Output the [X, Y] coordinate of the center of the cell containing the given text.  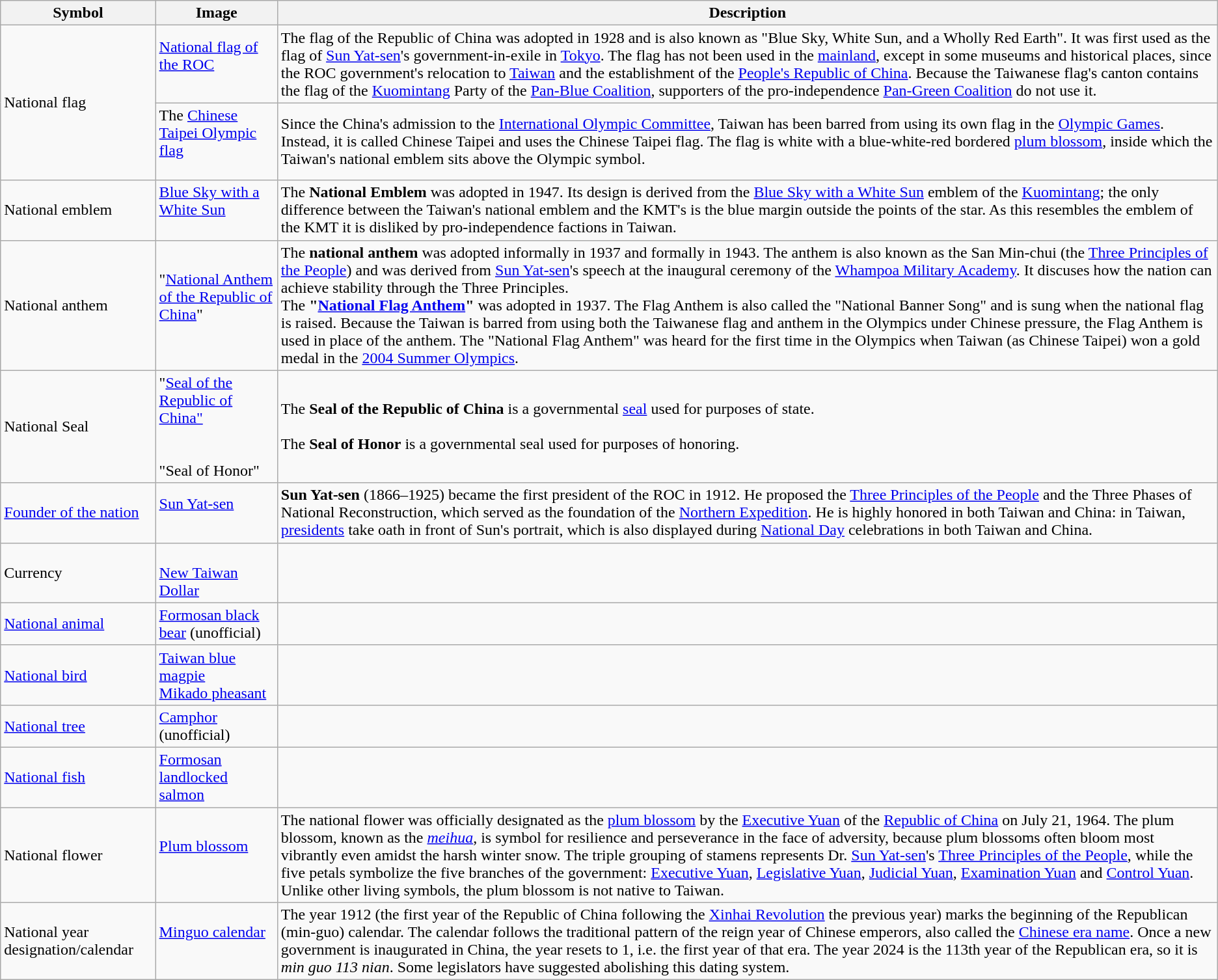
Image [216, 13]
National emblem [78, 210]
National fish [78, 777]
National tree [78, 726]
National Seal [78, 427]
Sun Yat-sen [216, 513]
"National Anthem of the Republic of China" [216, 305]
Minguo calendar [216, 941]
Taiwan blue magpieMikado pheasant [216, 675]
Currency [78, 573]
Description [747, 13]
National flag of the ROC [216, 64]
National flag [78, 103]
The Chinese Taipei Olympic flag [216, 142]
National bird [78, 675]
National animal [78, 623]
Symbol [78, 13]
National flower [78, 854]
Formosan black bear (unofficial) [216, 623]
Formosan landlocked salmon [216, 777]
New Taiwan Dollar [216, 573]
Camphor (unofficial) [216, 726]
"Seal of the Republic of China" "Seal of Honor" [216, 427]
National anthem [78, 305]
Founder of the nation [78, 513]
Blue Sky with a White Sun [216, 210]
Plum blossom [216, 854]
National year designation/calendar [78, 941]
